Pinpoint the cell where the given text exists, returning its [X, Y] midpoint coordinate. 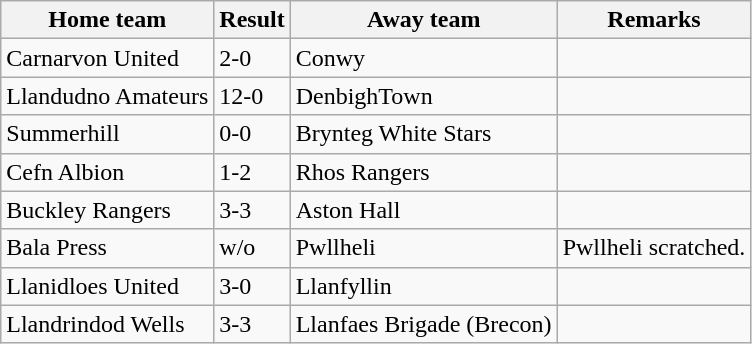
Llandudno Amateurs [108, 96]
Llanfyllin [424, 286]
DenbighTown [424, 96]
0-0 [252, 134]
Away team [424, 20]
Conwy [424, 58]
w/o [252, 248]
3-0 [252, 286]
Llandrindod Wells [108, 324]
Remarks [654, 20]
Llanidloes United [108, 286]
12-0 [252, 96]
Pwllheli [424, 248]
Cefn Albion [108, 172]
2-0 [252, 58]
Aston Hall [424, 210]
Summerhill [108, 134]
Brynteg White Stars [424, 134]
Home team [108, 20]
Rhos Rangers [424, 172]
Buckley Rangers [108, 210]
Llanfaes Brigade (Brecon) [424, 324]
Carnarvon United [108, 58]
Result [252, 20]
Pwllheli scratched. [654, 248]
Bala Press [108, 248]
1-2 [252, 172]
